Search for the cell housing the specified text and yield its (x, y) center coordinate. 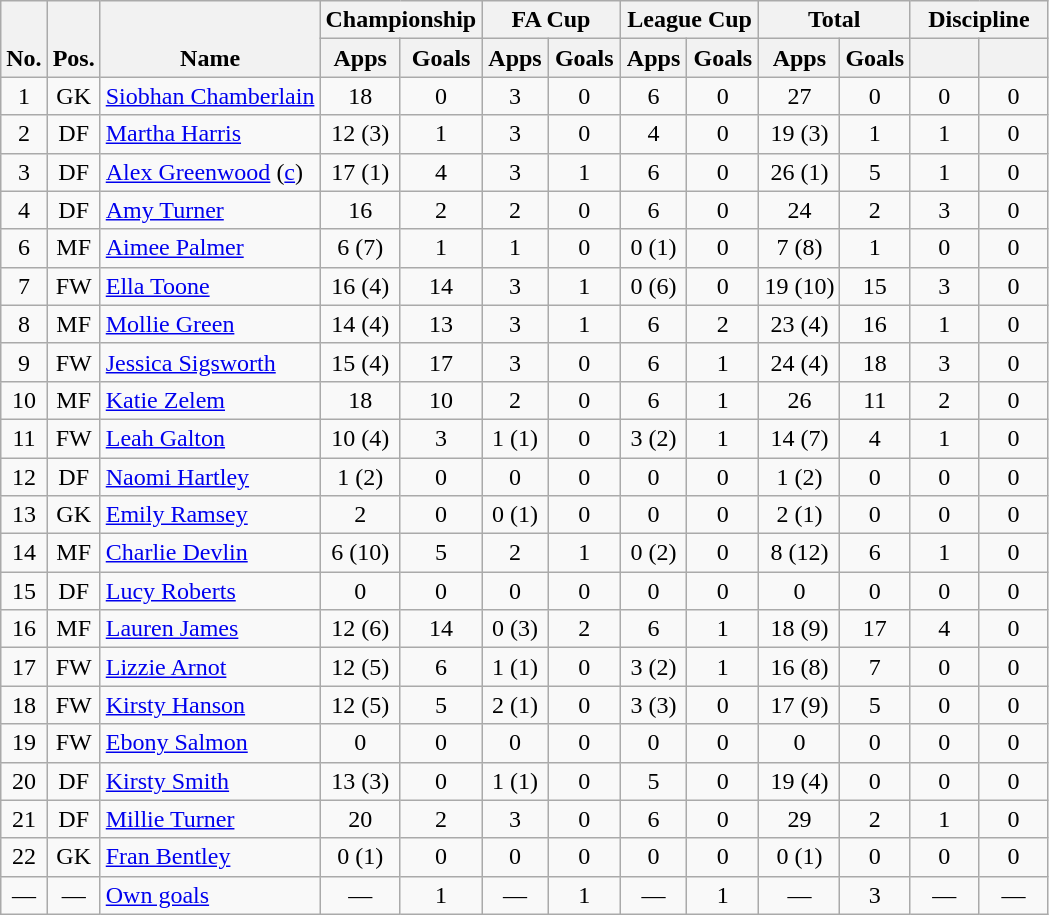
8 (12) (800, 553)
19 (10) (800, 286)
26 (800, 400)
19 (24, 743)
Siobhan Chamberlain (210, 96)
Leah Galton (210, 438)
Naomi Hartley (210, 477)
26 (1) (800, 172)
Aimee Palmer (210, 248)
Kirsty Hanson (210, 705)
Championship (401, 20)
Millie Turner (210, 819)
6 (7) (360, 248)
Ebony Salmon (210, 743)
Charlie Devlin (210, 553)
12 (3) (360, 134)
19 (3) (800, 134)
Own goals (210, 895)
Pos. (74, 39)
Martha Harris (210, 134)
21 (24, 819)
12 (24, 477)
Katie Zelem (210, 400)
22 (24, 857)
FA Cup (552, 20)
Fran Bentley (210, 857)
Lauren James (210, 629)
Lizzie Arnot (210, 667)
Discipline (980, 20)
No. (24, 39)
0 (3) (516, 629)
Amy Turner (210, 210)
Emily Ramsey (210, 515)
Lucy Roberts (210, 591)
19 (4) (800, 781)
27 (800, 96)
3 (3) (654, 705)
15 (4) (360, 362)
Mollie Green (210, 324)
Alex Greenwood (c) (210, 172)
Name (210, 39)
14 (4) (360, 324)
17 (1) (360, 172)
24 (4) (800, 362)
7 (8) (800, 248)
Ella Toone (210, 286)
0 (2) (654, 553)
9 (24, 362)
29 (800, 819)
10 (4) (360, 438)
Kirsty Smith (210, 781)
13 (3) (360, 781)
23 (4) (800, 324)
0 (6) (654, 286)
18 (9) (800, 629)
8 (24, 324)
17 (9) (800, 705)
Jessica Sigsworth (210, 362)
6 (10) (360, 553)
16 (8) (800, 667)
24 (800, 210)
12 (6) (360, 629)
16 (4) (360, 286)
League Cup (690, 20)
14 (7) (800, 438)
Total (834, 20)
